Provide the [X, Y] coordinate of the cell's center where the given text is located.  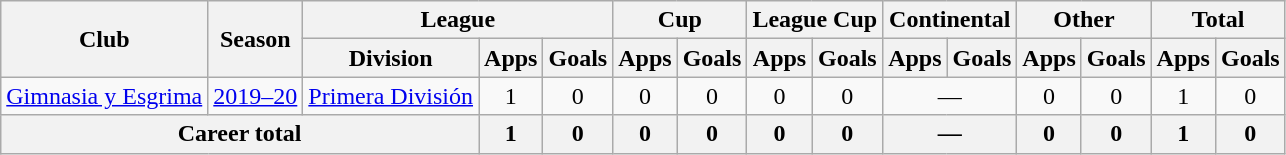
League Cup [815, 20]
Total [1218, 20]
Continental [950, 20]
Cup [680, 20]
Division [391, 58]
Other [1084, 20]
Gimnasia y Esgrima [104, 96]
2019–20 [256, 96]
Career total [240, 134]
Season [256, 39]
League [458, 20]
Club [104, 39]
Primera División [391, 96]
